Find where the given text appears and provide that cell's center as [x, y] coordinate. 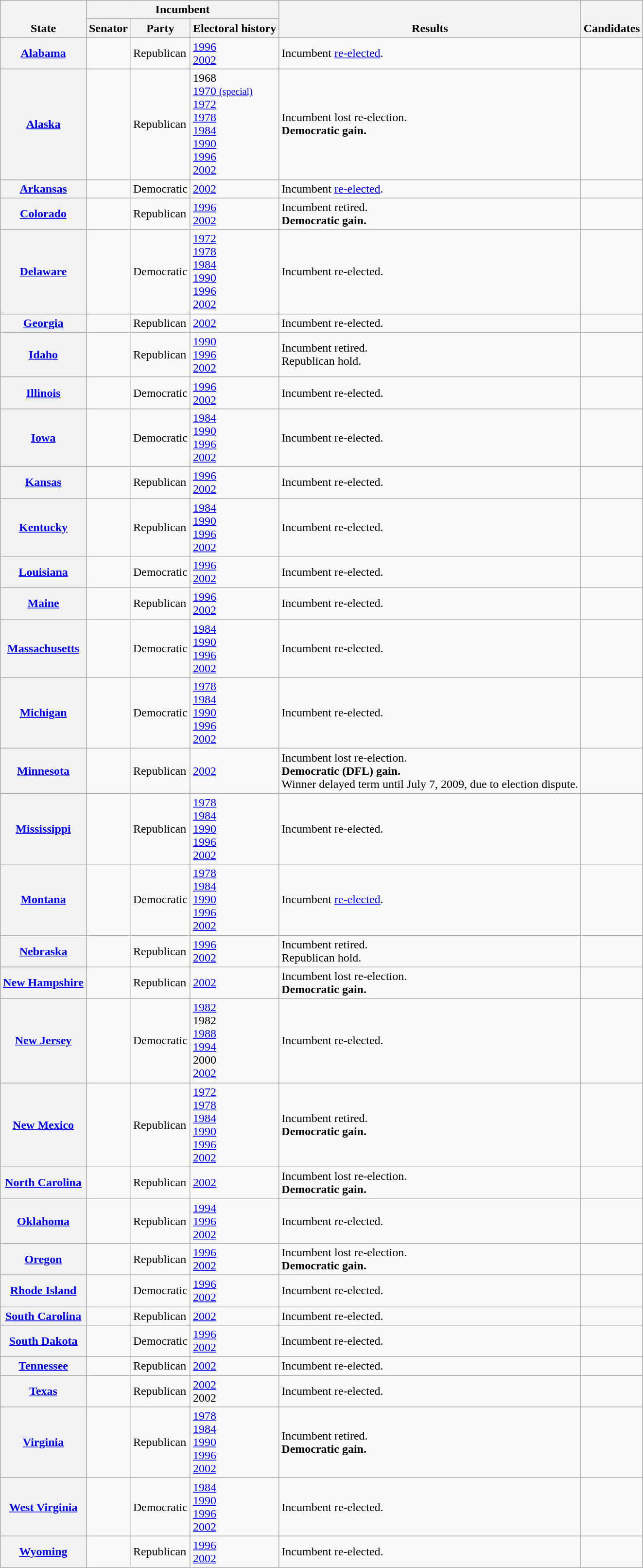
Colorado [44, 214]
Alabama [44, 53]
Idaho [44, 355]
Michigan [44, 713]
Oregon [44, 1259]
State [44, 19]
South Carolina [44, 1316]
New Mexico [44, 1124]
1994 19962002 [234, 1221]
Maine [44, 604]
Incumbent lost re-election.Democratic (DFL) gain.Winner delayed term until July 7, 2009, due to election dispute. [430, 771]
Electoral history [234, 28]
Minnesota [44, 771]
New Jersey [44, 1041]
South Dakota [44, 1341]
Tennessee [44, 1366]
Alaska [44, 125]
Louisiana [44, 572]
20022002 [234, 1391]
Georgia [44, 323]
North Carolina [44, 1183]
West Virginia [44, 1507]
1968 1970 (special)197219781984199019962002 [234, 125]
Kansas [44, 482]
19821982 198819942000 2002 [234, 1041]
Kentucky [44, 527]
Iowa [44, 438]
Arkansas [44, 189]
Senator [108, 28]
Wyoming [44, 1551]
Oklahoma [44, 1221]
199019962002 [234, 355]
Delaware [44, 271]
Virginia [44, 1443]
Party [160, 28]
Incumbent [182, 10]
Candidates [611, 19]
Massachusetts [44, 649]
Nebraska [44, 951]
Mississippi [44, 829]
Rhode Island [44, 1291]
New Hampshire [44, 982]
Montana [44, 900]
Results [430, 19]
Texas [44, 1391]
Illinois [44, 393]
